Provide the (x, y) coordinate of the cell's center where the given text is located.  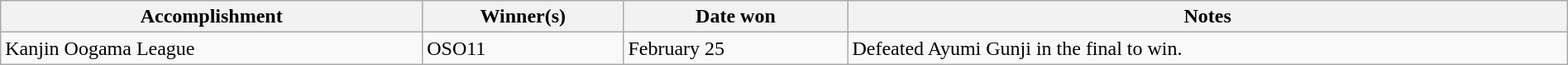
Notes (1207, 17)
Date won (736, 17)
Defeated Ayumi Gunji in the final to win. (1207, 48)
February 25 (736, 48)
Kanjin Oogama League (212, 48)
OSO11 (523, 48)
Winner(s) (523, 17)
Accomplishment (212, 17)
